Identify which cell holds the provided text, then report its [X, Y] central coordinate. 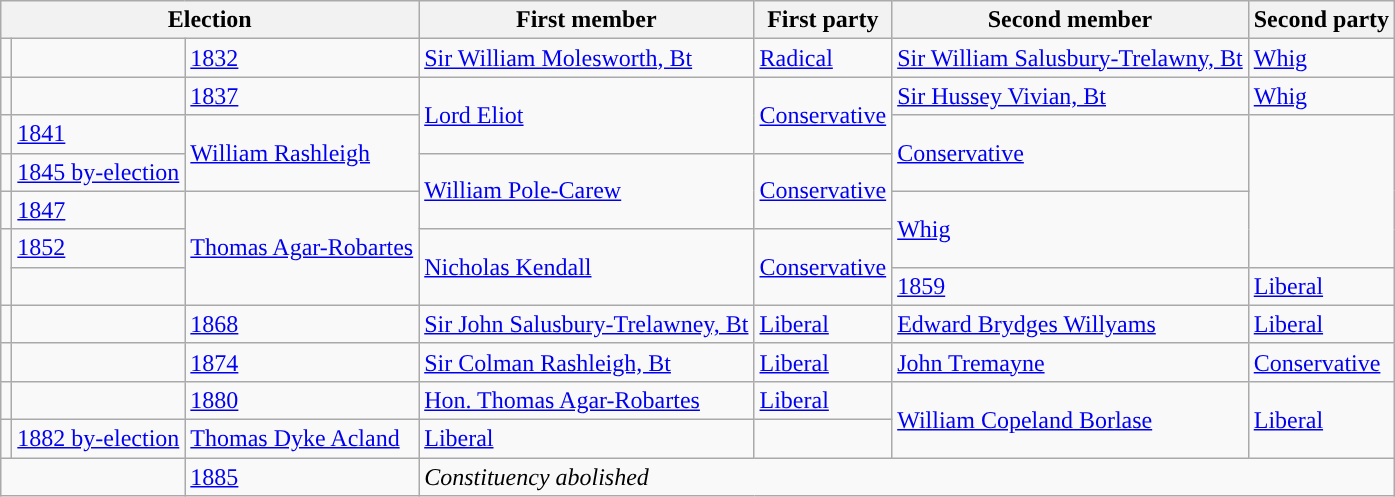
1852 [98, 248]
1880 [302, 400]
William Copeland Borlase [1070, 419]
1859 [1070, 286]
First member [586, 20]
Election [210, 20]
Sir Hussey Vivian, Bt [1070, 96]
Hon. Thomas Agar-Robartes [586, 400]
Nicholas Kendall [586, 267]
Sir William Molesworth, Bt [586, 58]
Edward Brydges Willyams [1070, 324]
William Rashleigh [302, 153]
1847 [98, 210]
1885 [302, 477]
Sir William Salusbury-Trelawny, Bt [1070, 58]
Second party [1321, 20]
1841 [98, 134]
Radical [823, 58]
Lord Eliot [586, 115]
John Tremayne [1070, 362]
William Pole-Carew [586, 191]
1832 [302, 58]
Second member [1070, 20]
1874 [302, 362]
1868 [302, 324]
Sir Colman Rashleigh, Bt [586, 362]
1882 by-election [98, 438]
Thomas Dyke Acland [302, 438]
Thomas Agar-Robartes [302, 248]
Sir John Salusbury-Trelawney, Bt [586, 324]
Constituency abolished [907, 477]
1837 [302, 96]
1845 by-election [98, 172]
First party [823, 20]
